For the text-containing cell, return its midpoint in [x, y] coordinate format. 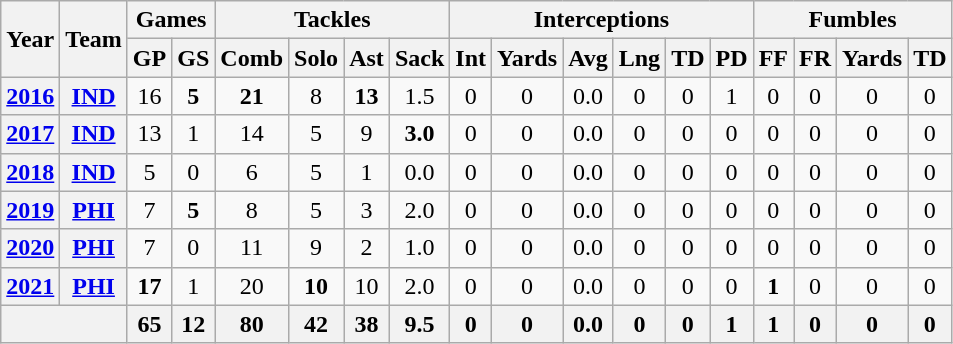
Solo [316, 58]
2017 [30, 134]
GP [149, 58]
Tackles [332, 20]
6 [252, 172]
65 [149, 324]
11 [252, 248]
80 [252, 324]
Interceptions [602, 20]
Lng [639, 58]
17 [149, 286]
Fumbles [852, 20]
3.0 [419, 134]
Int [471, 58]
3 [367, 210]
2020 [30, 248]
1.0 [419, 248]
1.5 [419, 96]
Team [94, 39]
Sack [419, 58]
2 [367, 248]
14 [252, 134]
Avg [588, 58]
FF [773, 58]
20 [252, 286]
2021 [30, 286]
2018 [30, 172]
PD [732, 58]
FR [816, 58]
12 [194, 324]
38 [367, 324]
2019 [30, 210]
42 [316, 324]
16 [149, 96]
Games [170, 20]
Ast [367, 58]
2016 [30, 96]
Comb [252, 58]
GS [194, 58]
9.5 [419, 324]
21 [252, 96]
Year [30, 39]
